Provide the (x, y) coordinate of the cell's center where the given text is located.  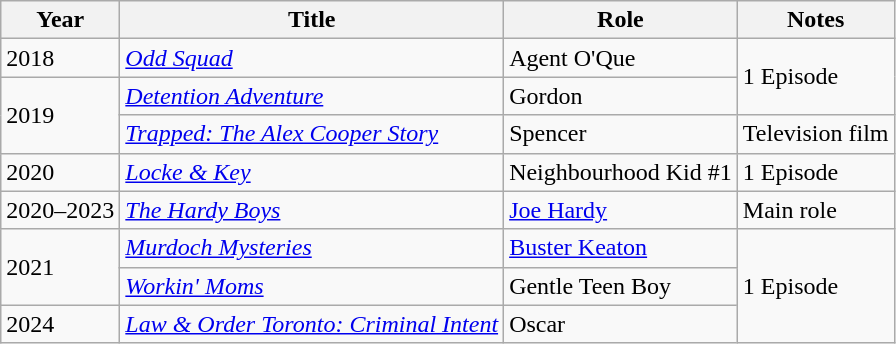
The Hardy Boys (312, 210)
Odd Squad (312, 58)
Title (312, 20)
2020–2023 (60, 210)
2019 (60, 115)
Workin' Moms (312, 286)
2021 (60, 267)
Role (621, 20)
Locke & Key (312, 172)
Detention Adventure (312, 96)
Gentle Teen Boy (621, 286)
2018 (60, 58)
2020 (60, 172)
2024 (60, 324)
Gordon (621, 96)
Year (60, 20)
Law & Order Toronto: Criminal Intent (312, 324)
Main role (816, 210)
Joe Hardy (621, 210)
Trapped: The Alex Cooper Story (312, 134)
Neighbourhood Kid #1 (621, 172)
Buster Keaton (621, 248)
Murdoch Mysteries (312, 248)
Agent O'Que (621, 58)
Notes (816, 20)
Oscar (621, 324)
Spencer (621, 134)
Television film (816, 134)
